Search for the cell housing the specified text and yield its [x, y] center coordinate. 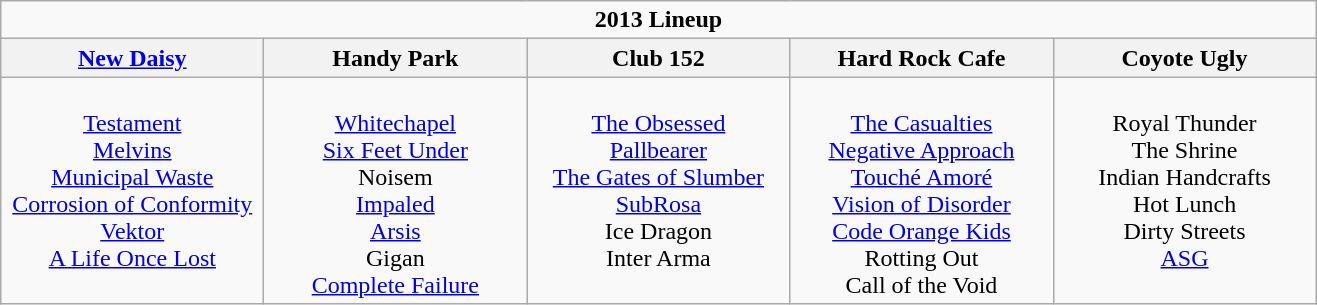
New Daisy [132, 58]
Royal Thunder The Shrine Indian Handcrafts Hot Lunch Dirty Streets ASG [1184, 190]
2013 Lineup [658, 20]
The Obsessed Pallbearer The Gates of Slumber SubRosa Ice Dragon Inter Arma [658, 190]
Handy Park [396, 58]
Hard Rock Cafe [922, 58]
Club 152 [658, 58]
Coyote Ugly [1184, 58]
Whitechapel Six Feet Under Noisem Impaled Arsis Gigan Complete Failure [396, 190]
The Casualties Negative Approach Touché Amoré Vision of Disorder Code Orange Kids Rotting Out Call of the Void [922, 190]
Testament Melvins Municipal Waste Corrosion of Conformity Vektor A Life Once Lost [132, 190]
